Extract the (X, Y) coordinate from the center of the cell holding the provided text.  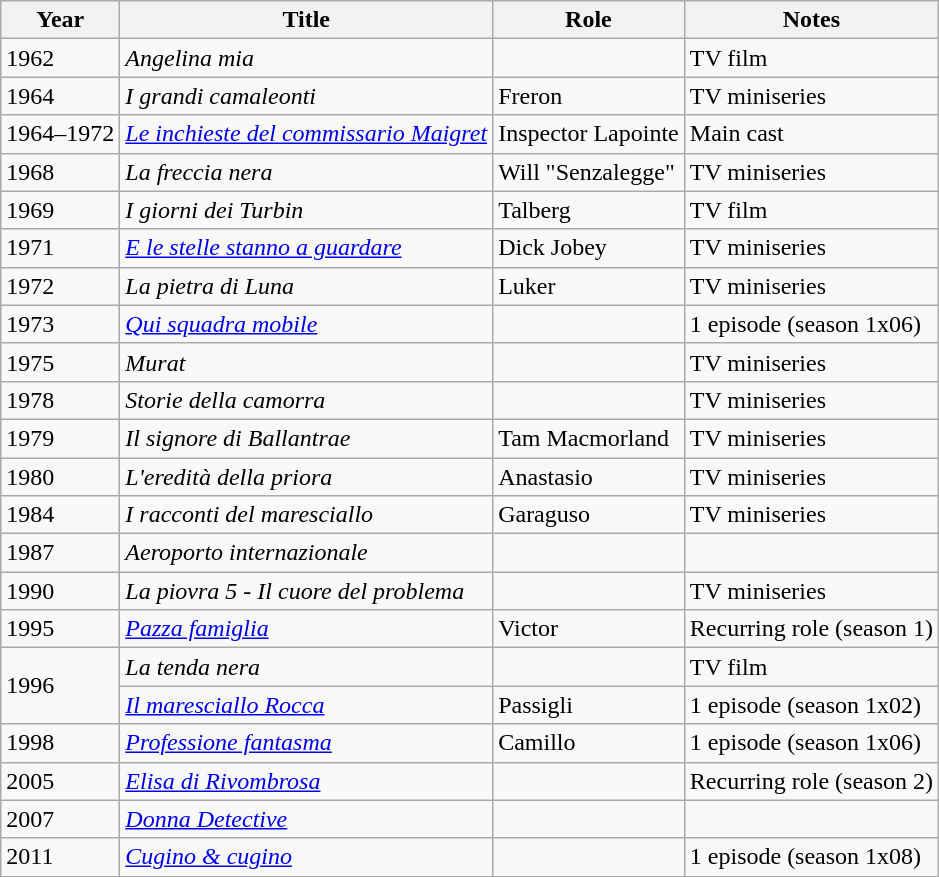
1964 (60, 96)
La tenda nera (306, 667)
L'eredità della priora (306, 477)
Qui squadra mobile (306, 324)
Angelina mia (306, 58)
Aeroporto internazionale (306, 553)
1979 (60, 438)
1973 (60, 324)
Tam Macmorland (589, 438)
Anastasio (589, 477)
Pazza famiglia (306, 629)
1972 (60, 286)
I giorni dei Turbin (306, 210)
1971 (60, 248)
Victor (589, 629)
1 episode (season 1x08) (811, 857)
1978 (60, 400)
Role (589, 20)
Title (306, 20)
Recurring role (season 1) (811, 629)
Will "Senzalegge" (589, 172)
2005 (60, 781)
La pietra di Luna (306, 286)
1964–1972 (60, 134)
Year (60, 20)
1962 (60, 58)
Recurring role (season 2) (811, 781)
1 episode (season 1x02) (811, 705)
Garaguso (589, 515)
La piovra 5 - Il cuore del problema (306, 591)
1995 (60, 629)
1980 (60, 477)
1990 (60, 591)
Freron (589, 96)
Il maresciallo Rocca (306, 705)
Notes (811, 20)
1998 (60, 743)
Dick Jobey (589, 248)
Inspector Lapointe (589, 134)
1969 (60, 210)
E le stelle stanno a guardare (306, 248)
Camillo (589, 743)
I racconti del maresciallo (306, 515)
Cugino & cugino (306, 857)
1987 (60, 553)
Luker (589, 286)
I grandi camaleonti (306, 96)
Storie della camorra (306, 400)
1984 (60, 515)
Le inchieste del commissario Maigret (306, 134)
Main cast (811, 134)
1975 (60, 362)
Passigli (589, 705)
1968 (60, 172)
Murat (306, 362)
2007 (60, 819)
1996 (60, 686)
Talberg (589, 210)
Professione fantasma (306, 743)
Donna Detective (306, 819)
2011 (60, 857)
Elisa di Rivombrosa (306, 781)
Il signore di Ballantrae (306, 438)
La freccia nera (306, 172)
